Detect which cell encompasses the target text, then output its (X, Y) center coordinate. 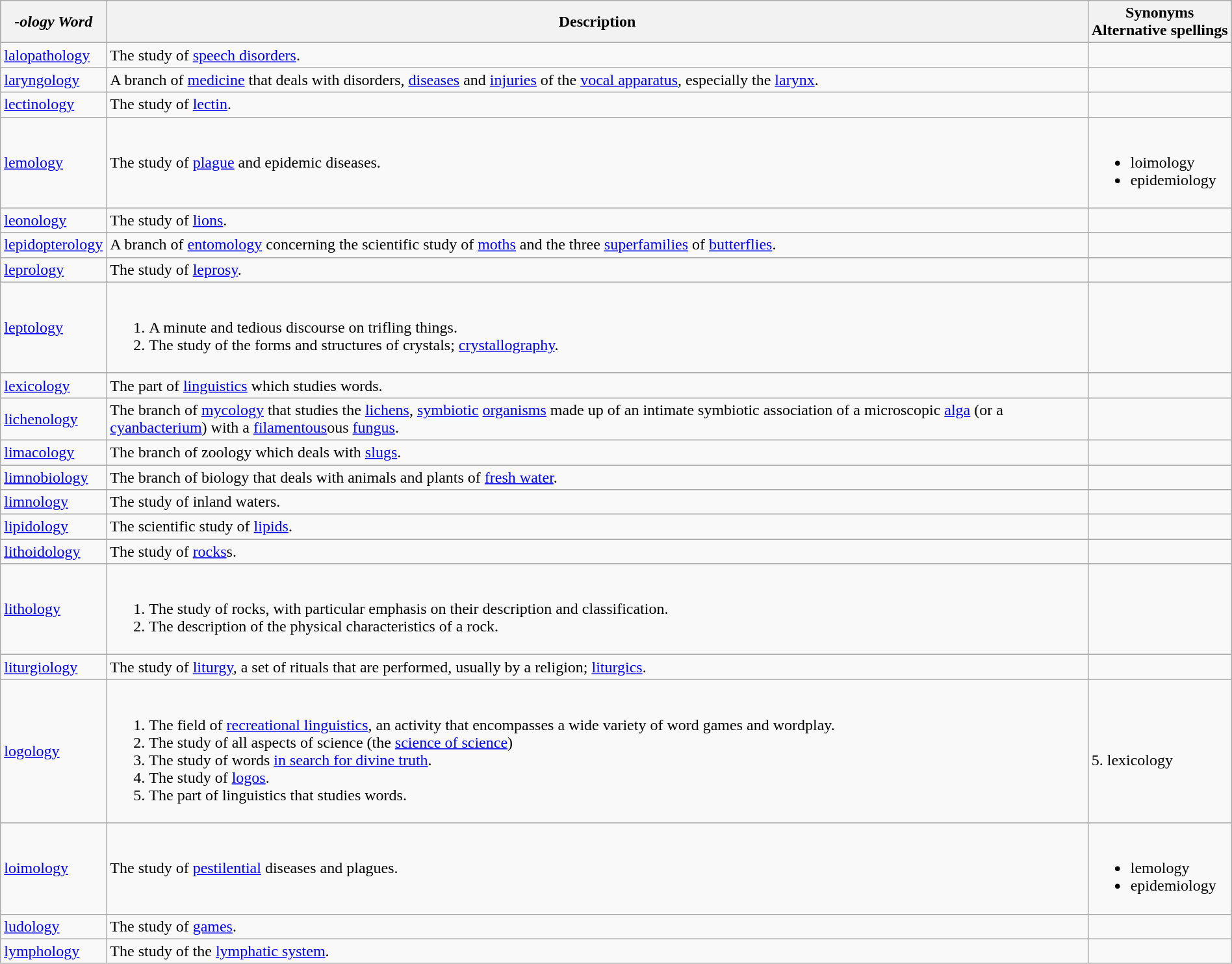
The study of games. (597, 926)
lemologyepidemiology (1159, 869)
The study of rockss. (597, 552)
-ology Word (53, 22)
The study of lectin. (597, 105)
limnology (53, 502)
liturgiology (53, 667)
loimologyepidemiology (1159, 162)
limnobiology (53, 477)
loimology (53, 869)
The branch of biology that deals with animals and plants of fresh water. (597, 477)
The study of rocks, with particular emphasis on their description and classification.The description of the physical characteristics of a rock. (597, 609)
The study of plague and epidemic diseases. (597, 162)
The study of inland waters. (597, 502)
The part of linguistics which studies words. (597, 385)
lexicology (53, 385)
lalopathology (53, 55)
The study of pestilential diseases and plagues. (597, 869)
lymphology (53, 951)
leprology (53, 270)
The study of lions. (597, 220)
leonology (53, 220)
The study of the lymphatic system. (597, 951)
The study of speech disorders. (597, 55)
A branch of entomology concerning the scientific study of moths and the three superfamilies of butterflies. (597, 245)
lithology (53, 609)
The branch of zoology which deals with slugs. (597, 452)
SynonymsAlternative spellings (1159, 22)
lepidopterology (53, 245)
5. lexicology (1159, 751)
The study of liturgy, a set of rituals that are performed, usually by a religion; liturgics. (597, 667)
lithoidology (53, 552)
limacology (53, 452)
lectinology (53, 105)
lichenology (53, 418)
lemology (53, 162)
The scientific study of lipids. (597, 527)
leptology (53, 327)
logology (53, 751)
Description (597, 22)
A branch of medicine that deals with disorders, diseases and injuries of the vocal apparatus, especially the larynx. (597, 80)
laryngology (53, 80)
lipidology (53, 527)
A minute and tedious discourse on trifling things.The study of the forms and structures of crystals; crystallography. (597, 327)
ludology (53, 926)
The study of leprosy. (597, 270)
